Locate the cell with the specified text and output its [X, Y] center coordinate. 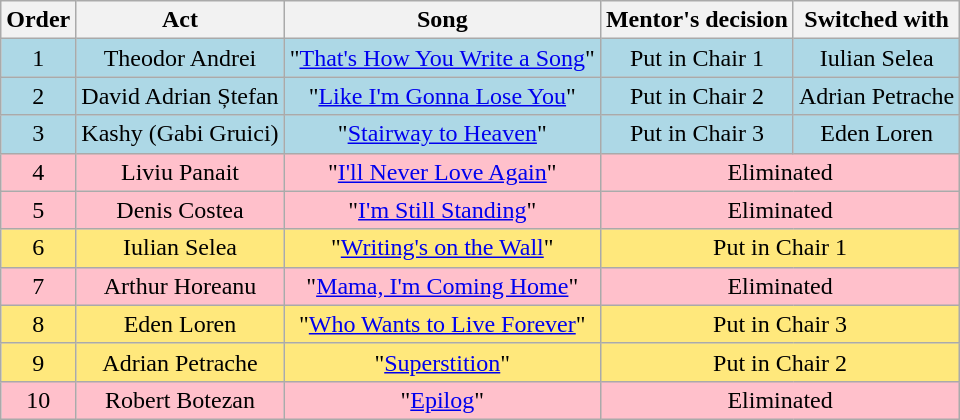
Arthur Horeanu [180, 286]
"Mama, I'm Coming Home" [442, 286]
2 [38, 96]
4 [38, 172]
David Adrian Ștefan [180, 96]
"Stairway to Heaven" [442, 134]
7 [38, 286]
"I'm Still Standing" [442, 210]
"That's How You Write a Song" [442, 58]
Robert Botezan [180, 400]
10 [38, 400]
"I'll Never Love Again" [442, 172]
9 [38, 362]
"Writing's on the Wall" [442, 248]
Song [442, 20]
1 [38, 58]
Theodor Andrei [180, 58]
3 [38, 134]
Switched with [876, 20]
"Who Wants to Live Forever" [442, 324]
"Like I'm Gonna Lose You" [442, 96]
6 [38, 248]
Order [38, 20]
8 [38, 324]
"Superstition" [442, 362]
Act [180, 20]
5 [38, 210]
Denis Costea [180, 210]
Mentor's decision [696, 20]
"Epilog" [442, 400]
Liviu Panait [180, 172]
Kashy (Gabi Gruici) [180, 134]
